From the cell containing the given text, extract its center point as (X, Y) coordinate. 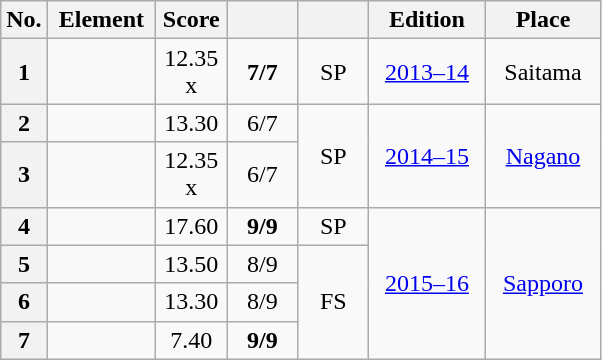
Score (192, 20)
Element (102, 20)
2015–16 (427, 283)
7/7 (262, 72)
1 (24, 72)
6 (24, 302)
Sapporo (543, 283)
Place (543, 20)
13.50 (192, 264)
3 (24, 174)
Saitama (543, 72)
2013–14 (427, 72)
FS (334, 302)
Nagano (543, 156)
2 (24, 123)
17.60 (192, 226)
5 (24, 264)
7.40 (192, 340)
7 (24, 340)
Edition (427, 20)
2014–15 (427, 156)
4 (24, 226)
No. (24, 20)
